Capture the cell that displays the provided text and extract its [x, y] central coordinate. 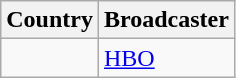
Country [50, 20]
HBO [166, 58]
Broadcaster [166, 20]
